Output the [x, y] coordinate of the center of the cell containing the given text.  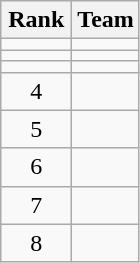
4 [36, 91]
7 [36, 205]
8 [36, 243]
Team [106, 20]
Rank [36, 20]
5 [36, 129]
6 [36, 167]
